Return [x, y] of the center of cell containing provided text 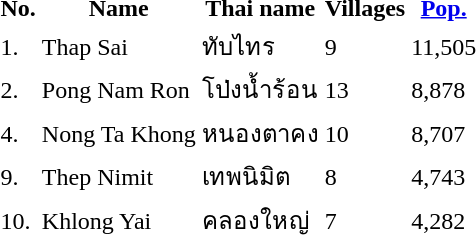
Thep Nimit [118, 176]
Nong Ta Khong [118, 133]
13 [364, 90]
8 [364, 176]
เทพนิมิต [260, 176]
Thap Sai [118, 46]
9 [364, 46]
หนองตาคง [260, 133]
ทับไทร [260, 46]
Pong Nam Ron [118, 90]
โป่งน้ำร้อน [260, 90]
10 [364, 133]
